Return (X, Y) of the center of cell containing provided text 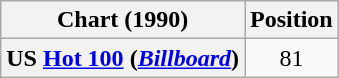
81 (291, 58)
Position (291, 20)
US Hot 100 (Billboard) (123, 58)
Chart (1990) (123, 20)
